Provide the (X, Y) coordinate of the cell's center where the given text is located.  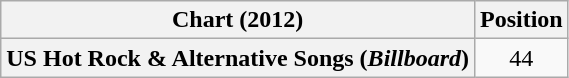
Position (521, 20)
44 (521, 58)
US Hot Rock & Alternative Songs (Billboard) (238, 58)
Chart (2012) (238, 20)
